For the text-containing cell, return its midpoint in [x, y] coordinate format. 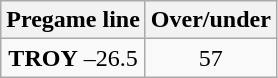
Over/under [210, 20]
TROY –26.5 [74, 58]
57 [210, 58]
Pregame line [74, 20]
